Scan for the cell matching the given text and deliver its (x, y) coordinate at center. 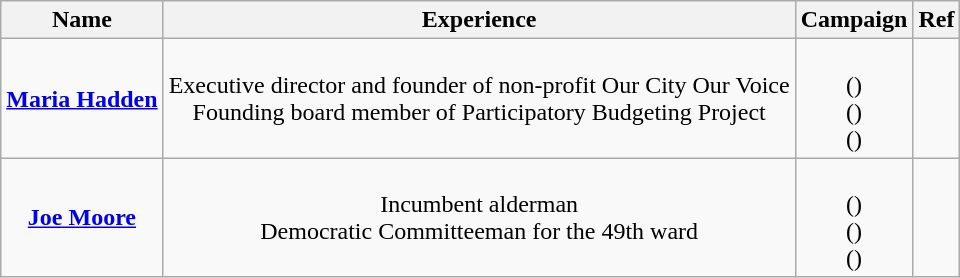
Name (82, 20)
Maria Hadden (82, 98)
Executive director and founder of non-profit Our City Our VoiceFounding board member of Participatory Budgeting Project (479, 98)
Joe Moore (82, 218)
Ref (936, 20)
Campaign (854, 20)
Experience (479, 20)
Incumbent aldermanDemocratic Committeeman for the 49th ward (479, 218)
